Capture the cell that displays the provided text and extract its (x, y) central coordinate. 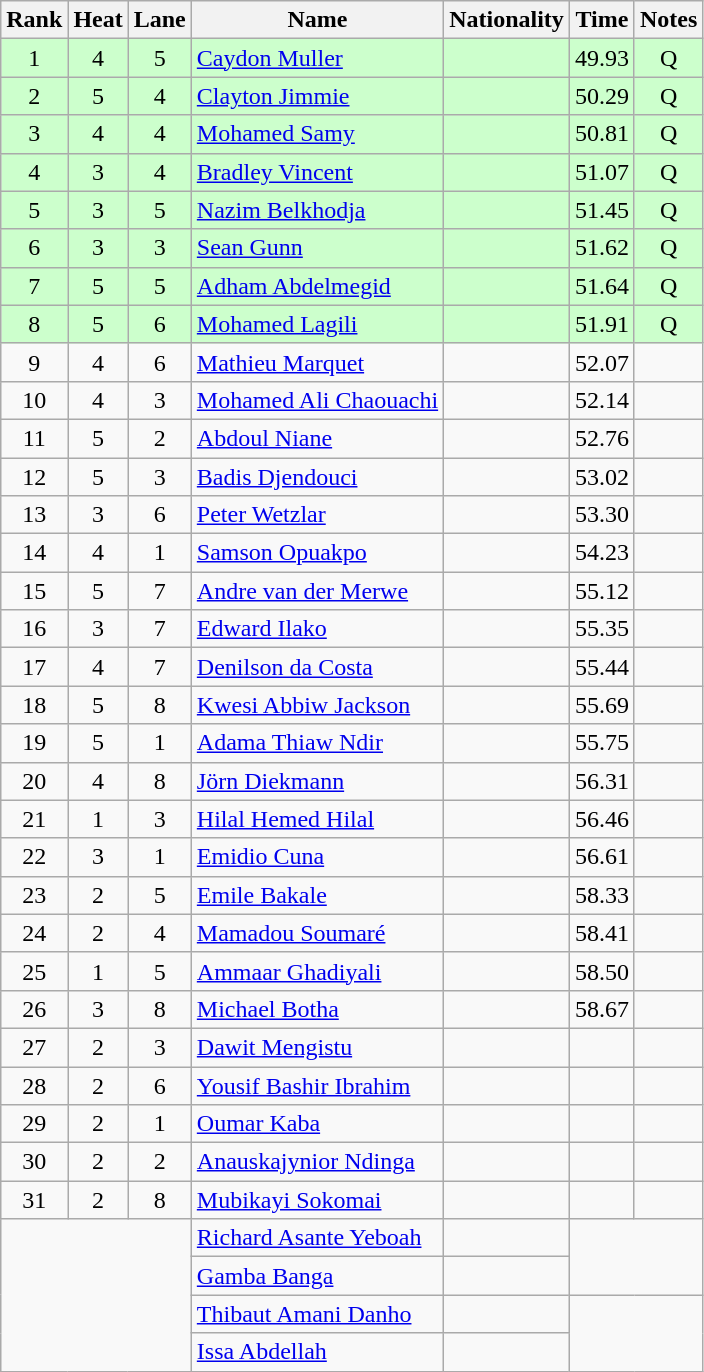
Jörn Diekmann (317, 781)
Ammaar Ghadiyali (317, 971)
Abdoul Niane (317, 438)
52.14 (602, 400)
51.62 (602, 248)
19 (34, 743)
Gamba Banga (317, 1276)
55.69 (602, 705)
29 (34, 1124)
Adama Thiaw Ndir (317, 743)
Lane (160, 20)
Nazim Belkhodja (317, 210)
56.61 (602, 857)
Time (602, 20)
Mohamed Lagili (317, 324)
31 (34, 1200)
Bradley Vincent (317, 172)
Badis Djendouci (317, 477)
58.67 (602, 1009)
55.35 (602, 629)
Clayton Jimmie (317, 96)
52.76 (602, 438)
56.46 (602, 819)
51.07 (602, 172)
Issa Abdellah (317, 1352)
16 (34, 629)
Samson Opuakpo (317, 553)
Mohamed Ali Chaouachi (317, 400)
51.64 (602, 286)
Sean Gunn (317, 248)
Name (317, 20)
Notes (668, 20)
21 (34, 819)
58.33 (602, 895)
58.41 (602, 933)
14 (34, 553)
28 (34, 1085)
50.81 (602, 134)
Yousif Bashir Ibrahim (317, 1085)
10 (34, 400)
24 (34, 933)
Dawit Mengistu (317, 1047)
Mathieu Marquet (317, 362)
12 (34, 477)
Oumar Kaba (317, 1124)
18 (34, 705)
Richard Asante Yeboah (317, 1238)
55.75 (602, 743)
54.23 (602, 553)
Emidio Cuna (317, 857)
11 (34, 438)
20 (34, 781)
Adham Abdelmegid (317, 286)
Peter Wetzlar (317, 515)
51.91 (602, 324)
Edward Ilako (317, 629)
Mubikayi Sokomai (317, 1200)
25 (34, 971)
50.29 (602, 96)
Heat (98, 20)
52.07 (602, 362)
26 (34, 1009)
58.50 (602, 971)
Denilson da Costa (317, 667)
Hilal Hemed Hilal (317, 819)
17 (34, 667)
9 (34, 362)
56.31 (602, 781)
Rank (34, 20)
Andre van der Merwe (317, 591)
55.12 (602, 591)
15 (34, 591)
30 (34, 1162)
13 (34, 515)
27 (34, 1047)
23 (34, 895)
Caydon Muller (317, 58)
53.02 (602, 477)
Michael Botha (317, 1009)
Anauskajynior Ndinga (317, 1162)
Thibaut Amani Danho (317, 1314)
22 (34, 857)
55.44 (602, 667)
51.45 (602, 210)
49.93 (602, 58)
Kwesi Abbiw Jackson (317, 705)
Emile Bakale (317, 895)
Mamadou Soumaré (317, 933)
53.30 (602, 515)
Nationality (507, 20)
Mohamed Samy (317, 134)
